For the text-containing cell, return its midpoint in (X, Y) coordinate format. 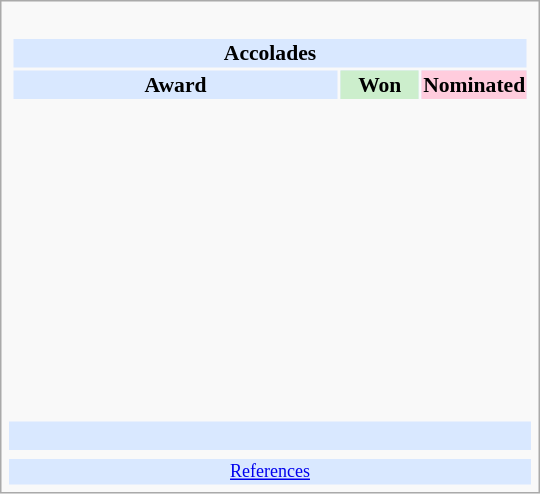
Award (175, 84)
References (270, 472)
Won (380, 84)
Accolades (270, 53)
Accolades Award Won Nominated (270, 214)
Nominated (474, 84)
